Scan for the cell matching the given text and deliver its (X, Y) coordinate at center. 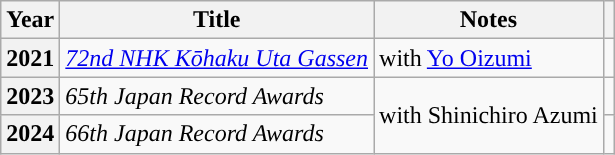
with Shinichiro Azumi (489, 115)
72nd NHK Kōhaku Uta Gassen (217, 58)
with Yo Oizumi (489, 58)
66th Japan Record Awards (217, 134)
Notes (489, 20)
2021 (30, 58)
65th Japan Record Awards (217, 96)
Title (217, 20)
2023 (30, 96)
Year (30, 20)
2024 (30, 134)
